Determine the (X, Y) coordinate at the center of the cell enclosing the given text.  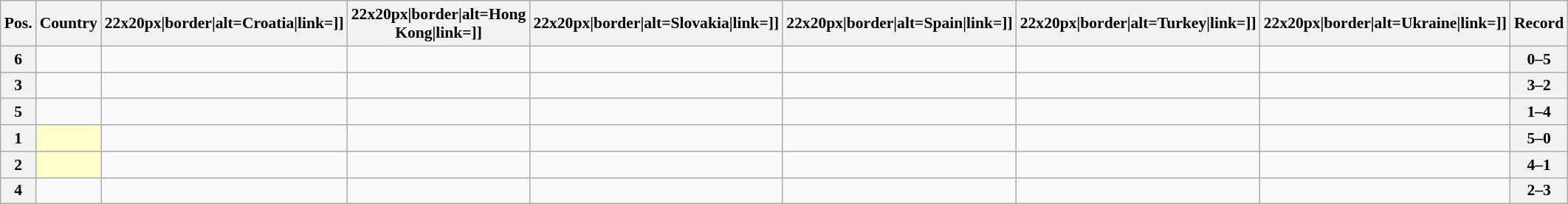
2–3 (1538, 191)
0–5 (1538, 59)
22x20px|border|alt=Croatia|link=]] (224, 24)
3–2 (1538, 86)
5–0 (1538, 138)
5 (18, 112)
2 (18, 165)
6 (18, 59)
1 (18, 138)
1–4 (1538, 112)
Record (1538, 24)
3 (18, 86)
4 (18, 191)
22x20px|border|alt=Hong Kong|link=]] (439, 24)
22x20px|border|alt=Slovakia|link=]] (656, 24)
22x20px|border|alt=Ukraine|link=]] (1385, 24)
4–1 (1538, 165)
Pos. (18, 24)
Country (69, 24)
22x20px|border|alt=Turkey|link=]] (1138, 24)
22x20px|border|alt=Spain|link=]] (899, 24)
